Pinpoint the cell where the given text exists, returning its (x, y) midpoint coordinate. 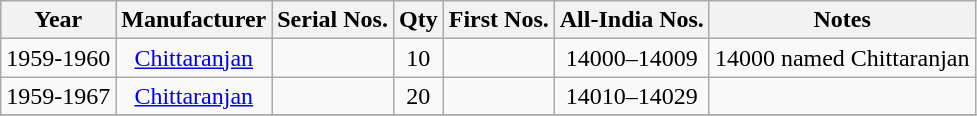
20 (418, 96)
Manufacturer (194, 20)
Notes (842, 20)
All-India Nos. (632, 20)
1959-1967 (58, 96)
Serial Nos. (333, 20)
First Nos. (498, 20)
Qty (418, 20)
10 (418, 58)
14010–14029 (632, 96)
14000–14009 (632, 58)
14000 named Chittaranjan (842, 58)
Year (58, 20)
1959-1960 (58, 58)
